Scan for the cell matching the given text and deliver its (x, y) coordinate at center. 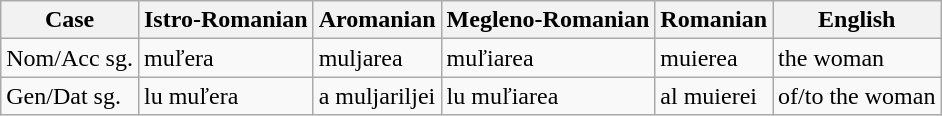
Gen/Dat sg. (70, 96)
lu muľiarea (548, 96)
muľiarea (548, 58)
al muierei (714, 96)
muierea (714, 58)
Romanian (714, 20)
Istro-Romanian (226, 20)
muljarea (377, 58)
Case (70, 20)
of/to the woman (857, 96)
Aromanian (377, 20)
English (857, 20)
muľera (226, 58)
Nom/Acc sg. (70, 58)
lu muľera (226, 96)
the woman (857, 58)
a muljariljei (377, 96)
Megleno-Romanian (548, 20)
